Scan for the cell matching the given text and deliver its (x, y) coordinate at center. 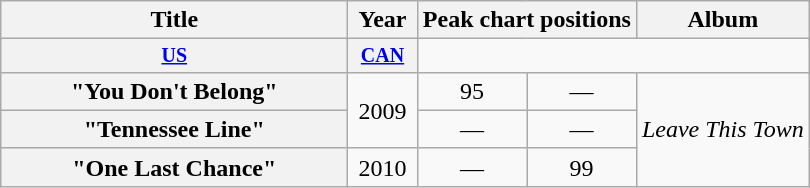
"One Last Chance" (174, 167)
Title (174, 20)
"Tennessee Line" (174, 129)
95 (472, 91)
2010 (382, 167)
Year (382, 20)
CAN (382, 56)
US (174, 56)
99 (582, 167)
Album (722, 20)
Leave This Town (722, 129)
"You Don't Belong" (174, 91)
Peak chart positions (526, 20)
2009 (382, 110)
